Detect which cell encompasses the target text, then output its (x, y) center coordinate. 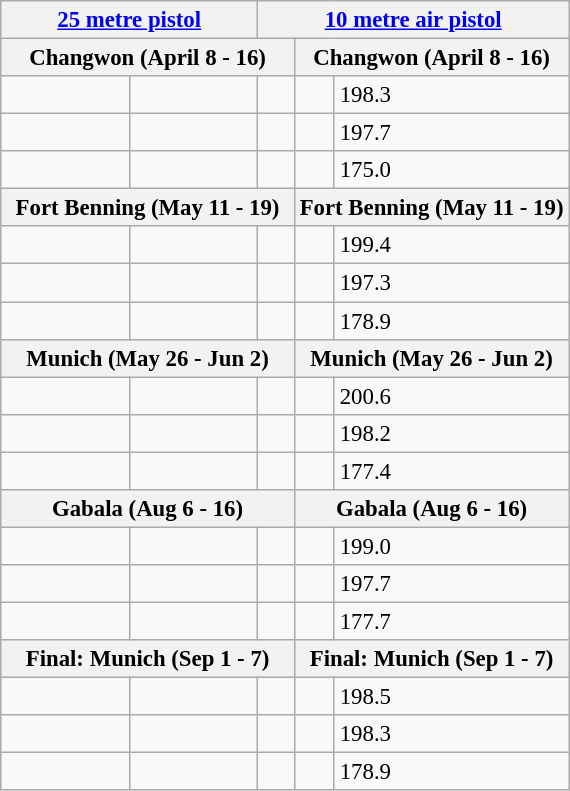
198.2 (451, 433)
198.5 (451, 697)
199.4 (451, 245)
177.4 (451, 471)
200.6 (451, 396)
177.7 (451, 621)
199.0 (451, 546)
175.0 (451, 170)
10 metre air pistol (414, 20)
197.3 (451, 283)
25 metre pistol (130, 20)
